Capture the cell that displays the provided text and extract its (x, y) central coordinate. 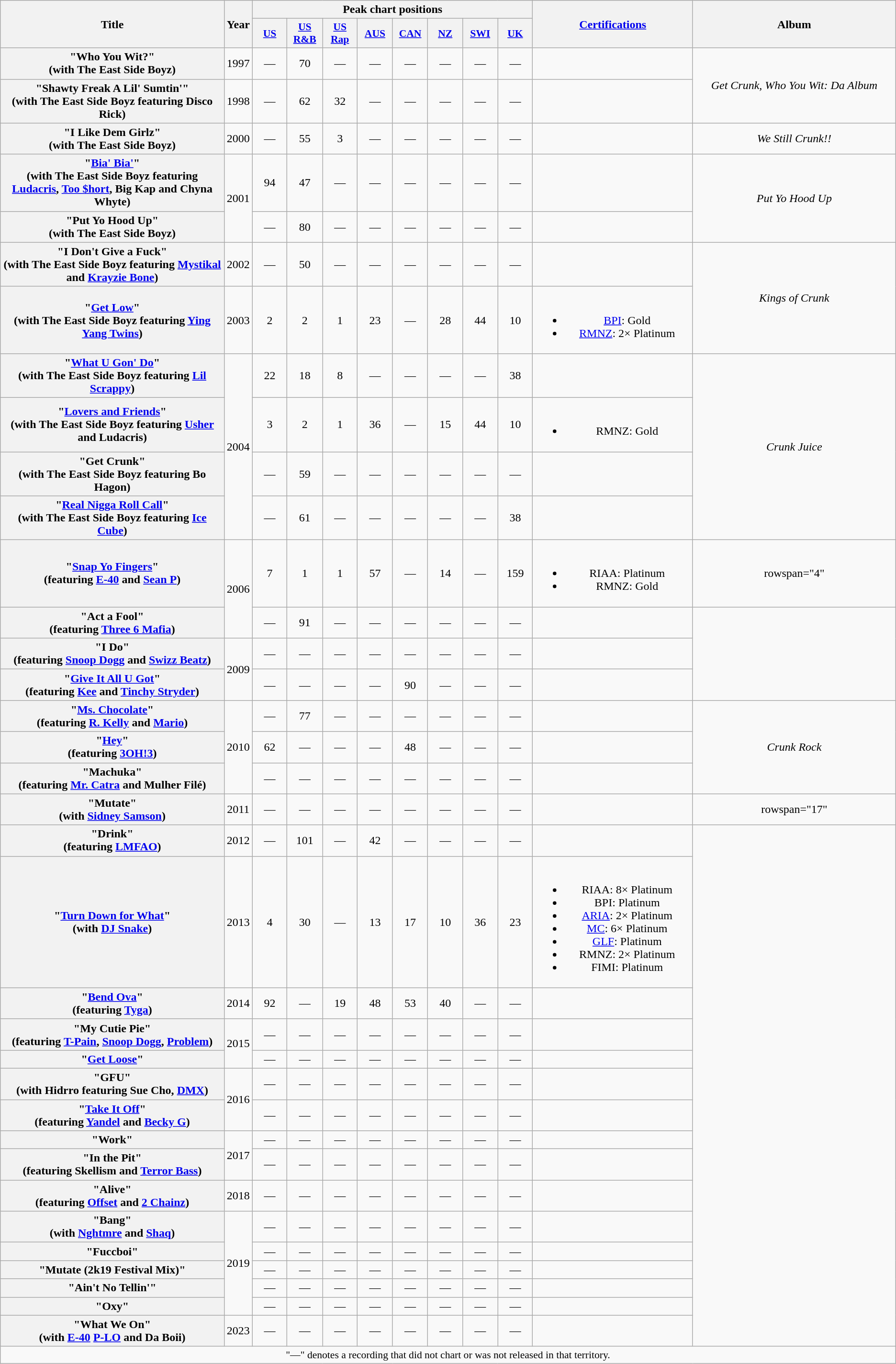
2015 (238, 1044)
"Ain't No Tellin'" (112, 1288)
2018 (238, 1196)
We Still Crunk!! (794, 139)
2023 (238, 1331)
92 (269, 1003)
30 (305, 922)
77 (305, 716)
19 (340, 1003)
Certifications (613, 24)
4 (269, 922)
"Who You Wit?"(with The East Side Boyz) (112, 63)
"Take It Off"(featuring Yandel and Becky G) (112, 1115)
"Mutate (2k19 Festival Mix)" (112, 1270)
2016 (238, 1099)
61 (305, 518)
"Snap Yo Fingers"(featuring E-40 and Sean P) (112, 574)
"Get Crunk"(with The East Side Boyz featuring Bo Hagon) (112, 474)
"Hey"(featuring 3OH!3) (112, 747)
7 (269, 574)
Year (238, 24)
SWI (480, 34)
"Real Nigga Roll Call"(with The East Side Boyz featuring Ice Cube) (112, 518)
53 (410, 1003)
70 (305, 63)
"—" denotes a recording that did not chart or was not released in that territory. (448, 1355)
"My Cutie Pie"(featuring T-Pain, Snoop Dogg, Problem) (112, 1034)
"Give It All U Got"(featuring Kee and Tinchy Stryder) (112, 685)
55 (305, 139)
2011 (238, 809)
RIAA: PlatinumRMNZ: Gold (613, 574)
1998 (238, 101)
"Bang" (with Nghtmre and Shaq) (112, 1227)
BPI: GoldRMNZ: 2× Platinum (613, 320)
"Oxy" (112, 1306)
2002 (238, 264)
Title (112, 24)
Kings of Crunk (794, 298)
32 (340, 101)
22 (269, 375)
US (269, 34)
15 (445, 424)
Album (794, 24)
AUS (375, 34)
1997 (238, 63)
40 (445, 1003)
42 (375, 841)
RIAA: 8× PlatinumBPI: PlatinumARIA: 2× PlatinumMC: 6× PlatinumGLF: PlatinumRMNZ: 2× PlatinumFIMI: Platinum (613, 922)
91 (305, 622)
Crunk Rock (794, 747)
28 (445, 320)
50 (305, 264)
rowspan="4" (794, 574)
"Get Loose" (112, 1059)
2004 (238, 446)
USR&B (305, 34)
2019 (238, 1263)
"Lovers and Friends"(with The East Side Boyz featuring Usher and Ludacris) (112, 424)
159 (515, 574)
"In the Pit"(featuring Skellism and Terror Bass) (112, 1164)
2013 (238, 922)
47 (305, 183)
"Ms. Chocolate"(featuring R. Kelly and Mario) (112, 716)
18 (305, 375)
8 (340, 375)
"Work" (112, 1140)
2001 (238, 198)
"I Like Dem Girlz"(with The East Side Boyz) (112, 139)
Peak chart positions (392, 10)
"Bia' Bia'"(with The East Side Boyz featuring Ludacris, Too $hort, Big Kap and Chyna Whyte) (112, 183)
2000 (238, 139)
"What U Gon' Do"(with The East Side Boyz featuring Lil Scrappy) (112, 375)
USRap (340, 34)
14 (445, 574)
17 (410, 922)
2010 (238, 747)
2012 (238, 841)
2009 (238, 669)
2017 (238, 1156)
Put Yo Hood Up (794, 198)
13 (375, 922)
"Get Low"(with The East Side Boyz featuring Ying Yang Twins) (112, 320)
CAN (410, 34)
NZ (445, 34)
"Fuccboi" (112, 1251)
"Put Yo Hood Up"(with The East Side Boyz) (112, 227)
101 (305, 841)
"GFU"(with Hidrro featuring Sue Cho, DMX) (112, 1084)
"Turn Down for What"(with DJ Snake) (112, 922)
"I Don't Give a Fuck"(with The East Side Boyz featuring Mystikal and Krayzie Bone) (112, 264)
2003 (238, 320)
rowspan="17" (794, 809)
"Alive"(featuring Offset and 2 Chainz) (112, 1196)
80 (305, 227)
"I Do"(featuring Snoop Dogg and Swizz Beatz) (112, 654)
"Act a Fool"(featuring Three 6 Mafia) (112, 622)
"Drink"(featuring LMFAO) (112, 841)
57 (375, 574)
"What We On"(with E-40 P-LO and Da Boii) (112, 1331)
90 (410, 685)
2006 (238, 589)
"Bend Ova"(featuring Tyga) (112, 1003)
UK (515, 34)
59 (305, 474)
Crunk Juice (794, 446)
RMNZ: Gold (613, 424)
2014 (238, 1003)
"Shawty Freak A Lil' Sumtin'"(with The East Side Boyz featuring Disco Rick) (112, 101)
94 (269, 183)
Get Crunk, Who You Wit: Da Album (794, 85)
"Mutate"(with Sidney Samson) (112, 809)
"Machuka"(featuring Mr. Catra and Mulher Filé) (112, 778)
